From the cell containing the given text, extract its center point as [x, y] coordinate. 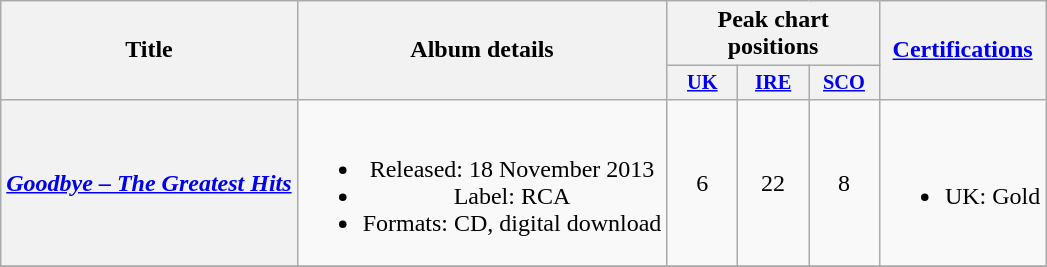
UK: Gold [962, 182]
22 [774, 182]
Title [149, 50]
Goodbye – The Greatest Hits [149, 182]
SCO [844, 83]
8 [844, 182]
Certifications [962, 50]
6 [702, 182]
Peak chart positions [774, 34]
IRE [774, 83]
UK [702, 83]
Album details [482, 50]
Released: 18 November 2013Label: RCAFormats: CD, digital download [482, 182]
